Return [X, Y] of the center of cell containing provided text 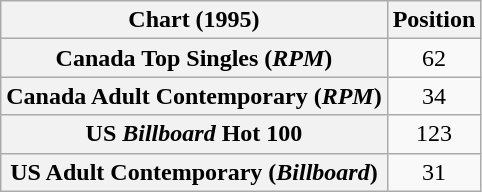
US Billboard Hot 100 [194, 134]
US Adult Contemporary (Billboard) [194, 172]
31 [434, 172]
62 [434, 58]
Canada Top Singles (RPM) [194, 58]
Position [434, 20]
Chart (1995) [194, 20]
34 [434, 96]
Canada Adult Contemporary (RPM) [194, 96]
123 [434, 134]
